Locate the cell with the specified text and output its [X, Y] center coordinate. 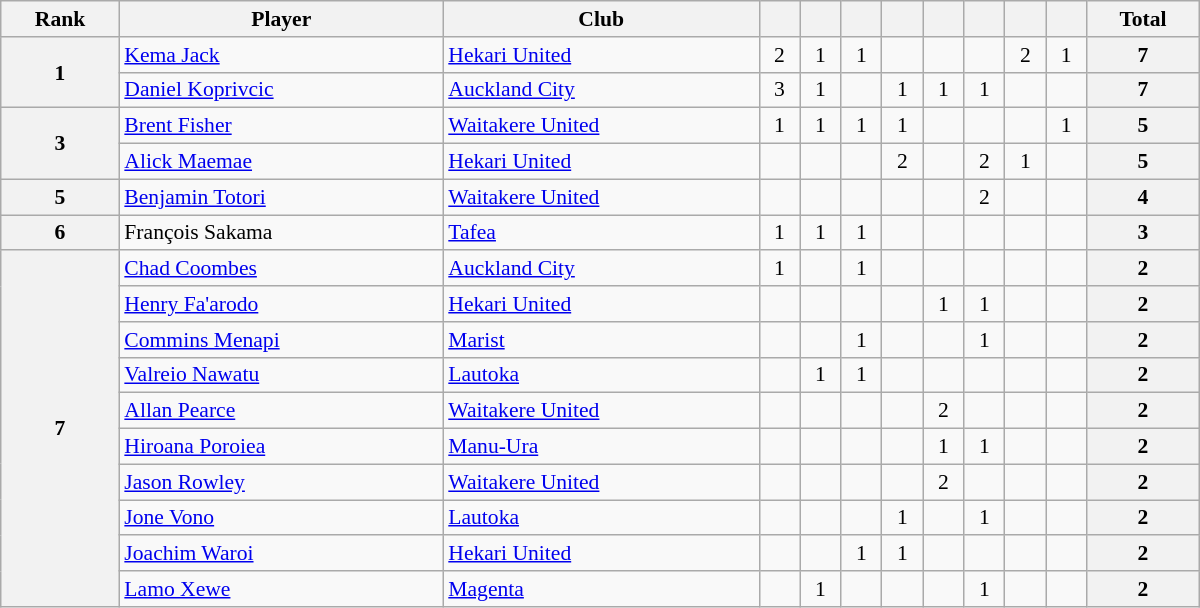
Player [281, 19]
Total [1143, 19]
Kema Jack [281, 55]
Hiroana Poroiea [281, 447]
Joachim Waroi [281, 554]
Henry Fa'arodo [281, 304]
Marist [601, 340]
Manu-Ura [601, 447]
Chad Coombes [281, 269]
François Sakama [281, 233]
Tafea [601, 233]
Magenta [601, 589]
Benjamin Totori [281, 197]
Club [601, 19]
Brent Fisher [281, 126]
Commins Menapi [281, 340]
4 [1143, 197]
Jason Rowley [281, 482]
Lamo Xewe [281, 589]
Alick Maemae [281, 162]
Jone Vono [281, 518]
6 [60, 233]
Allan Pearce [281, 411]
Rank [60, 19]
Daniel Koprivcic [281, 90]
Valreio Nawatu [281, 375]
